Extract the (x, y) coordinate from the center of the cell holding the provided text.  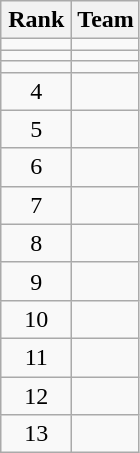
8 (36, 243)
4 (36, 91)
12 (36, 395)
6 (36, 167)
Team (106, 20)
5 (36, 129)
13 (36, 434)
10 (36, 319)
7 (36, 205)
9 (36, 281)
Rank (36, 20)
11 (36, 357)
